Provide the [x, y] coordinate of the cell's center where the given text is located.  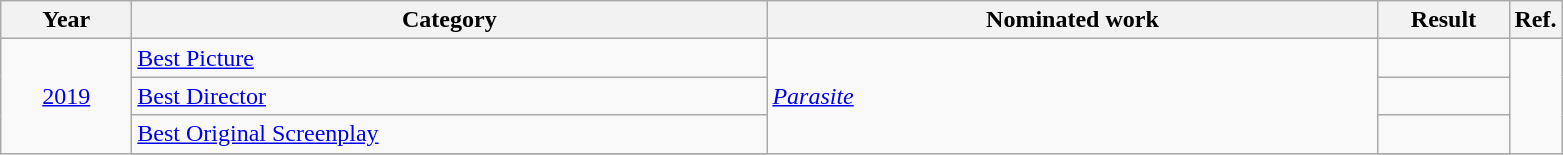
2019 [66, 96]
Best Picture [450, 58]
Year [66, 20]
Parasite [1072, 96]
Nominated work [1072, 20]
Category [450, 20]
Best Director [450, 96]
Result [1444, 20]
Best Original Screenplay [450, 134]
Ref. [1536, 20]
